Pinpoint the cell where the given text exists, returning its (x, y) midpoint coordinate. 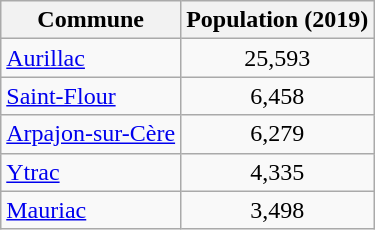
Saint-Flour (91, 96)
4,335 (278, 172)
Ytrac (91, 172)
6,458 (278, 96)
3,498 (278, 210)
Commune (91, 20)
Population (2019) (278, 20)
6,279 (278, 134)
25,593 (278, 58)
Aurillac (91, 58)
Mauriac (91, 210)
Arpajon-sur-Cère (91, 134)
